For the text-containing cell, return its midpoint in [x, y] coordinate format. 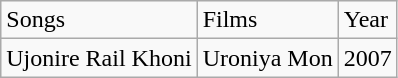
Films [268, 20]
Ujonire Rail Khoni [99, 58]
Year [368, 20]
Uroniya Mon [268, 58]
Songs [99, 20]
2007 [368, 58]
